Extract the (x, y) coordinate from the center of the cell holding the provided text.  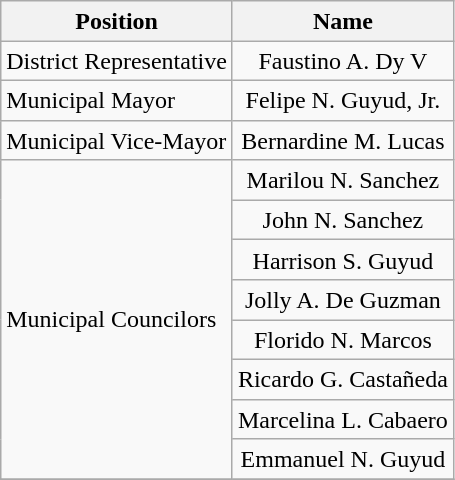
Position (117, 21)
Name (342, 21)
Ricardo G. Castañeda (342, 379)
Municipal Mayor (117, 100)
Felipe N. Guyud, Jr. (342, 100)
Faustino A. Dy V (342, 61)
Jolly A. De Guzman (342, 300)
District Representative (117, 61)
Marilou N. Sanchez (342, 180)
Marcelina L. Cabaero (342, 419)
John N. Sanchez (342, 220)
Harrison S. Guyud (342, 260)
Florido N. Marcos (342, 340)
Emmanuel N. Guyud (342, 459)
Municipal Vice-Mayor (117, 140)
Municipal Councilors (117, 320)
Bernardine M. Lucas (342, 140)
